Determine the [X, Y] coordinate at the center of the cell enclosing the given text.  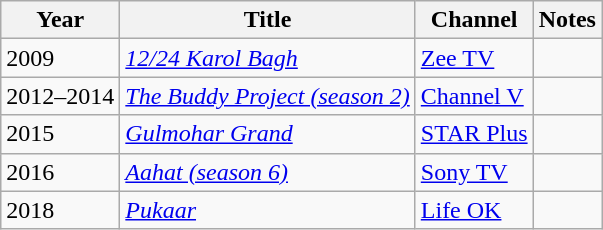
Sony TV [474, 172]
12/24 Karol Bagh [268, 58]
The Buddy Project (season 2) [268, 96]
2016 [60, 172]
Life OK [474, 210]
Notes [567, 20]
Channel [474, 20]
Year [60, 20]
2015 [60, 134]
Channel V [474, 96]
Pukaar [268, 210]
Aahat (season 6) [268, 172]
Gulmohar Grand [268, 134]
Title [268, 20]
2009 [60, 58]
2018 [60, 210]
2012–2014 [60, 96]
STAR Plus [474, 134]
Zee TV [474, 58]
